Determine the (x, y) coordinate at the center of the cell enclosing the given text.  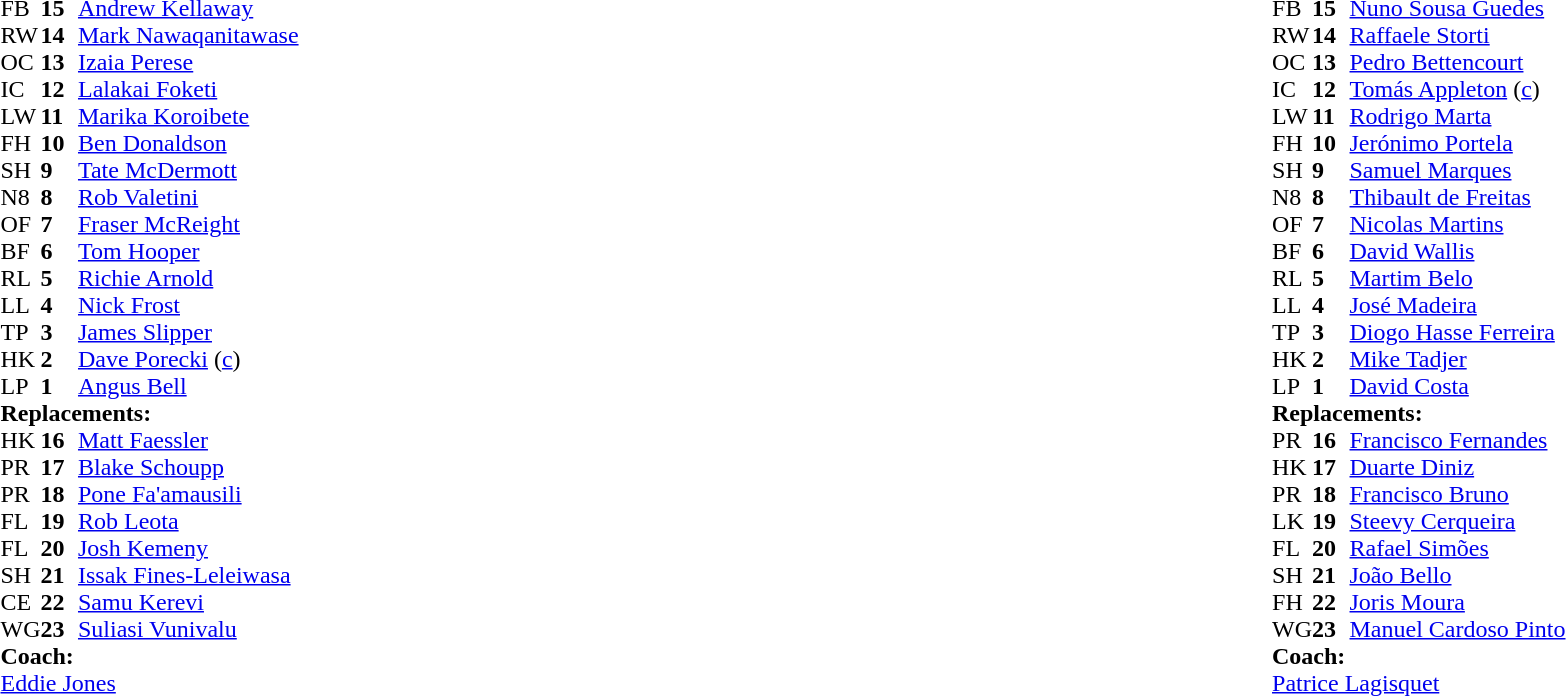
Pedro Bettencourt (1458, 62)
Issak Fines-Leleiwasa (188, 576)
Samuel Marques (1458, 170)
Nick Frost (188, 306)
Marika Koroibete (188, 116)
Josh Kemeny (188, 548)
Matt Faessler (188, 440)
Francisco Fernandes (1458, 440)
Duarte Diniz (1458, 468)
Pone Fa'amausili (188, 494)
Samu Kerevi (188, 602)
Suliasi Vunivalu (188, 630)
Mark Nawaqanitawase (188, 36)
Izaia Perese (188, 62)
Rodrigo Marta (1458, 116)
Fraser McReight (188, 224)
Tom Hooper (188, 252)
João Bello (1458, 576)
Dave Porecki (c) (188, 360)
Lalakai Foketi (188, 90)
Blake Schoupp (188, 468)
Tomás Appleton (c) (1458, 90)
Martim Belo (1458, 278)
Francisco Bruno (1458, 494)
Rob Valetini (188, 198)
LK (1292, 522)
David Costa (1458, 386)
Ben Donaldson (188, 144)
Rob Leota (188, 522)
Tate McDermott (188, 170)
Manuel Cardoso Pinto (1458, 630)
David Wallis (1458, 252)
Jerónimo Portela (1458, 144)
Raffaele Storti (1458, 36)
James Slipper (188, 332)
Richie Arnold (188, 278)
Thibault de Freitas (1458, 198)
José Madeira (1458, 306)
Rafael Simões (1458, 548)
Mike Tadjer (1458, 360)
CE (20, 602)
Angus Bell (188, 386)
Diogo Hasse Ferreira (1458, 332)
Joris Moura (1458, 602)
Nicolas Martins (1458, 224)
Steevy Cerqueira (1458, 522)
